Return the (X, Y) coordinate for the center point of the cell that contains the specified text.  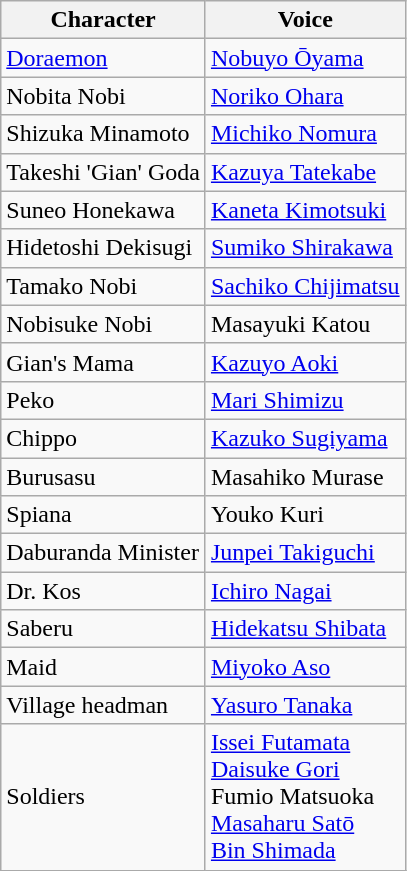
Nobita Nobi (104, 96)
Village headman (104, 705)
Nobuyo Ōyama (305, 58)
Mari Shimizu (305, 400)
Voice (305, 20)
Noriko Ohara (305, 96)
Doraemon (104, 58)
Peko (104, 400)
Issei FutamataDaisuke GoriFumio MatsuokaMasaharu SatōBin Shimada (305, 797)
Dr. Kos (104, 591)
Miyoko Aso (305, 667)
Spiana (104, 515)
Takeshi 'Gian' Goda (104, 172)
Shizuka Minamoto (104, 134)
Michiko Nomura (305, 134)
Kaneta Kimotsuki (305, 210)
Hidekatsu Shibata (305, 629)
Masayuki Katou (305, 324)
Nobisuke Nobi (104, 324)
Ichiro Nagai (305, 591)
Character (104, 20)
Burusasu (104, 477)
Gian's Mama (104, 362)
Soldiers (104, 797)
Chippo (104, 438)
Saberu (104, 629)
Kazuya Tatekabe (305, 172)
Kazuko Sugiyama (305, 438)
Youko Kuri (305, 515)
Kazuyo Aoki (305, 362)
Sachiko Chijimatsu (305, 286)
Maid (104, 667)
Masahiko Murase (305, 477)
Hidetoshi Dekisugi (104, 248)
Yasuro Tanaka (305, 705)
Junpei Takiguchi (305, 553)
Suneo Honekawa (104, 210)
Daburanda Minister (104, 553)
Sumiko Shirakawa (305, 248)
Tamako Nobi (104, 286)
